Search for the cell housing the specified text and yield its [X, Y] center coordinate. 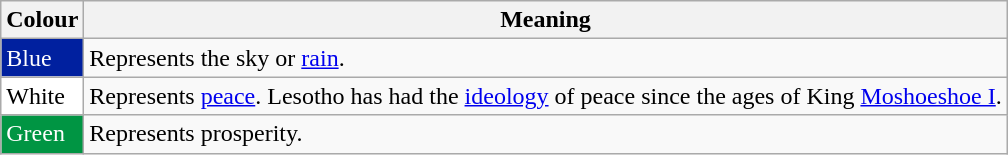
White [42, 96]
Represents peace. Lesotho has had the ideology of peace since the ages of King Moshoeshoe I. [546, 96]
Colour [42, 20]
Represents the sky or rain. [546, 58]
Meaning [546, 20]
Represents prosperity. [546, 134]
Blue [42, 58]
Green [42, 134]
